Locate the cell with the specified text and output its (x, y) center coordinate. 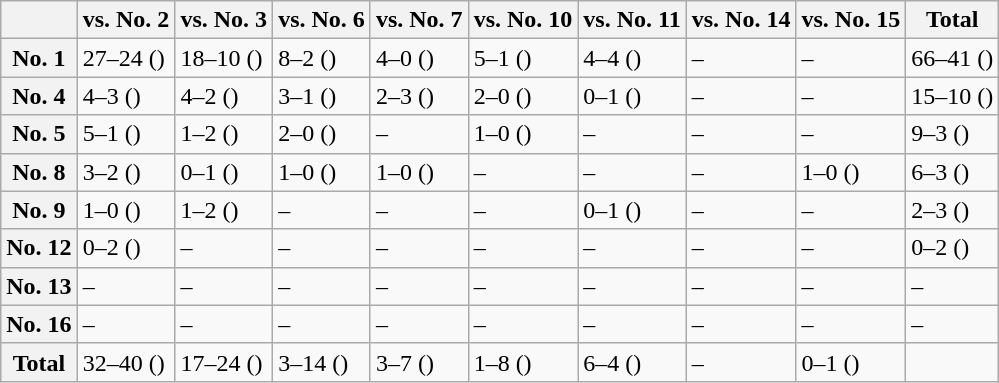
No. 8 (39, 172)
No. 12 (39, 248)
3–14 () (322, 362)
4–3 () (126, 96)
No. 13 (39, 286)
vs. No. 6 (322, 20)
vs. No. 7 (419, 20)
vs. No. 14 (741, 20)
9–3 () (952, 134)
No. 9 (39, 210)
vs. No. 3 (224, 20)
6–4 () (632, 362)
66–41 () (952, 58)
17–24 () (224, 362)
vs. No. 11 (632, 20)
15–10 () (952, 96)
1–8 () (523, 362)
No. 4 (39, 96)
No. 5 (39, 134)
4–4 () (632, 58)
vs. No. 10 (523, 20)
27–24 () (126, 58)
4–0 () (419, 58)
No. 1 (39, 58)
18–10 () (224, 58)
3–1 () (322, 96)
vs. No. 2 (126, 20)
vs. No. 15 (851, 20)
4–2 () (224, 96)
6–3 () (952, 172)
3–7 () (419, 362)
No. 16 (39, 324)
3–2 () (126, 172)
8–2 () (322, 58)
32–40 () (126, 362)
